Return the [x, y] coordinate for the center point of the cell that contains the specified text.  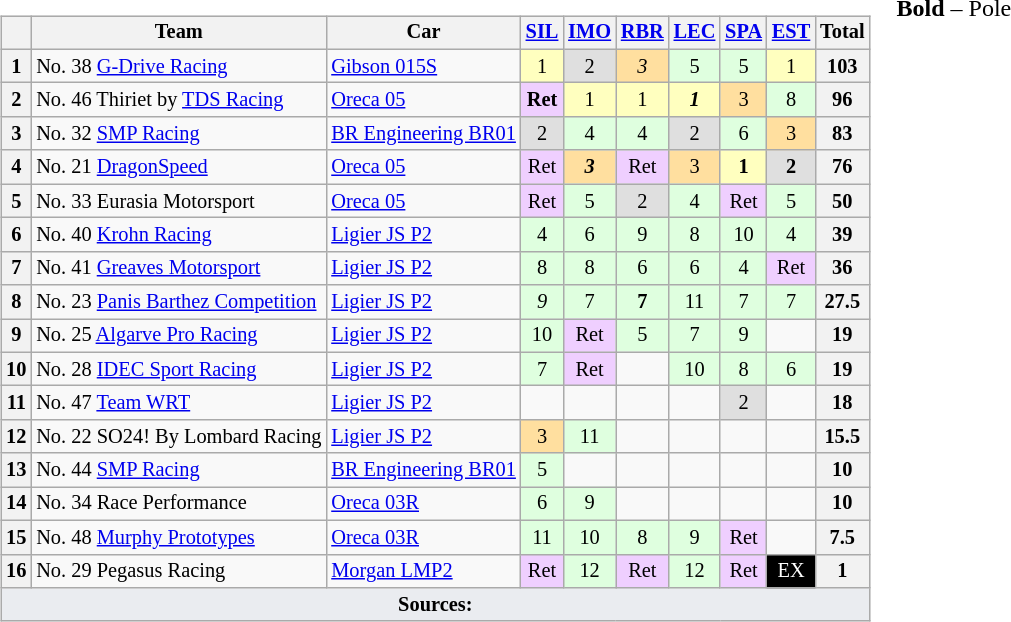
36 [842, 268]
83 [842, 134]
18 [842, 403]
No. 34 Race Performance [178, 504]
Total [842, 33]
Car [423, 33]
7.5 [842, 537]
13 [16, 470]
No. 21 DragonSpeed [178, 167]
Sources: [435, 605]
15.5 [842, 437]
No. 33 Eurasia Motorsport [178, 201]
No. 47 Team WRT [178, 403]
16 [16, 571]
50 [842, 201]
Team [178, 33]
LEC [695, 33]
No. 40 Krohn Racing [178, 235]
15 [16, 537]
IMO [590, 33]
No. 29 Pegasus Racing [178, 571]
No. 38 G-Drive Racing [178, 66]
No. 44 SMP Racing [178, 470]
RBR [642, 33]
No. 32 SMP Racing [178, 134]
No. 25 Algarve Pro Racing [178, 336]
Morgan LMP2 [423, 571]
No. 46 Thiriet by TDS Racing [178, 100]
96 [842, 100]
No. 22 SO24! By Lombard Racing [178, 437]
103 [842, 66]
27.5 [842, 302]
SPA [744, 33]
EX [791, 571]
No. 41 Greaves Motorsport [178, 268]
No. 28 IDEC Sport Racing [178, 369]
No. 48 Murphy Prototypes [178, 537]
39 [842, 235]
76 [842, 167]
No. 23 Panis Barthez Competition [178, 302]
EST [791, 33]
14 [16, 504]
Gibson 015S [423, 66]
SIL [542, 33]
